Pinpoint the cell where the given text exists, returning its (X, Y) midpoint coordinate. 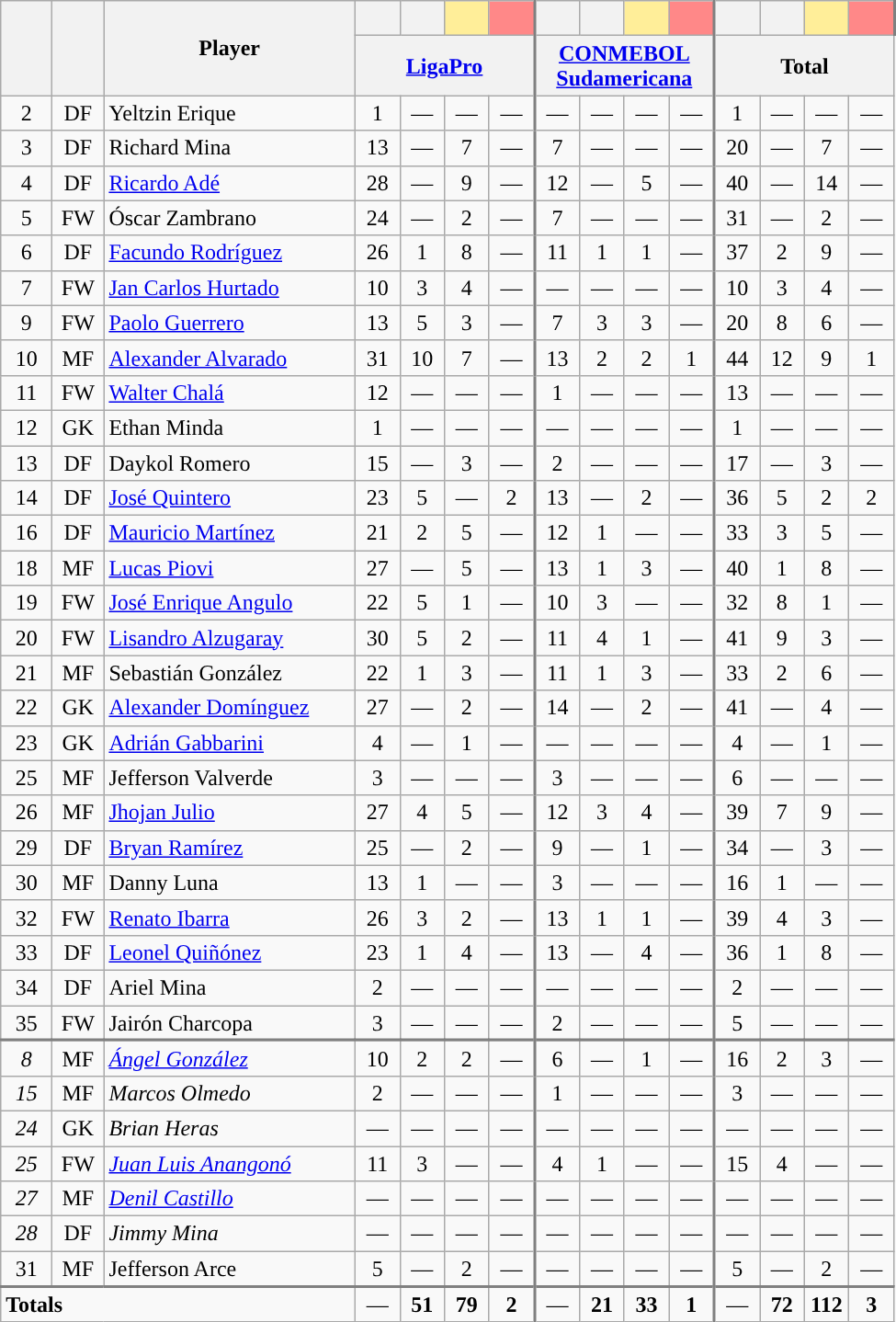
Daykol Romero (230, 462)
18 (27, 568)
29 (27, 848)
Denil Castillo (230, 1199)
Mauricio Martínez (230, 533)
Ricardo Adé (230, 183)
Ángel González (230, 1059)
Paolo Guerrero (230, 323)
37 (737, 253)
Jimmy Mina (230, 1234)
LigaPro (445, 66)
Renato Ibarra (230, 917)
Jan Carlos Hurtado (230, 288)
Marcos Olmedo (230, 1093)
Lucas Piovi (230, 568)
Total (804, 66)
Facundo Rodríguez (230, 253)
Player (230, 48)
Óscar Zambrano (230, 218)
35 (27, 1023)
Lisandro Alzugaray (230, 638)
Adrián Gabbarini (230, 743)
Leonel Quiñónez (230, 952)
Jhojan Julio (230, 813)
Danny Luna (230, 883)
Ariel Mina (230, 987)
Juan Luis Anangonó (230, 1163)
Totals (178, 1304)
44 (737, 358)
Richard Mina (230, 148)
Jairón Charcopa (230, 1023)
Jefferson Arce (230, 1269)
Walter Chalá (230, 393)
Jefferson Valverde (230, 778)
Ethan Minda (230, 427)
112 (827, 1304)
Alexander Domínguez (230, 708)
CONMEBOLSudamericana (624, 66)
72 (781, 1304)
Yeltzin Erique (230, 113)
51 (423, 1304)
19 (27, 603)
17 (737, 462)
Bryan Ramírez (230, 848)
Sebastián González (230, 673)
Alexander Alvarado (230, 358)
Brian Heras (230, 1128)
José Enrique Angulo (230, 603)
79 (467, 1304)
José Quintero (230, 498)
